Determine the (X, Y) coordinate at the center of the cell enclosing the given text.  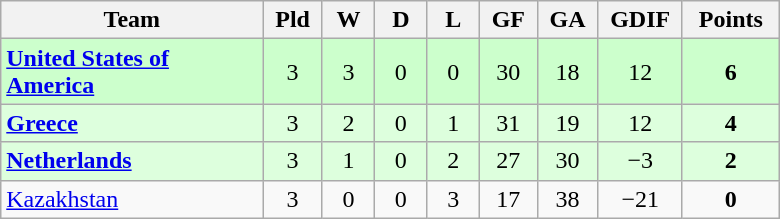
D (401, 20)
17 (508, 199)
GDIF (640, 20)
United States of America (132, 72)
Netherlands (132, 161)
Kazakhstan (132, 199)
38 (568, 199)
GA (568, 20)
W (348, 20)
27 (508, 161)
6 (730, 72)
Greece (132, 123)
19 (568, 123)
Points (730, 20)
−3 (640, 161)
Pld (292, 20)
4 (730, 123)
GF (508, 20)
−21 (640, 199)
Team (132, 20)
L (453, 20)
18 (568, 72)
31 (508, 123)
